Determine the [X, Y] coordinate at the center of the cell enclosing the given text.  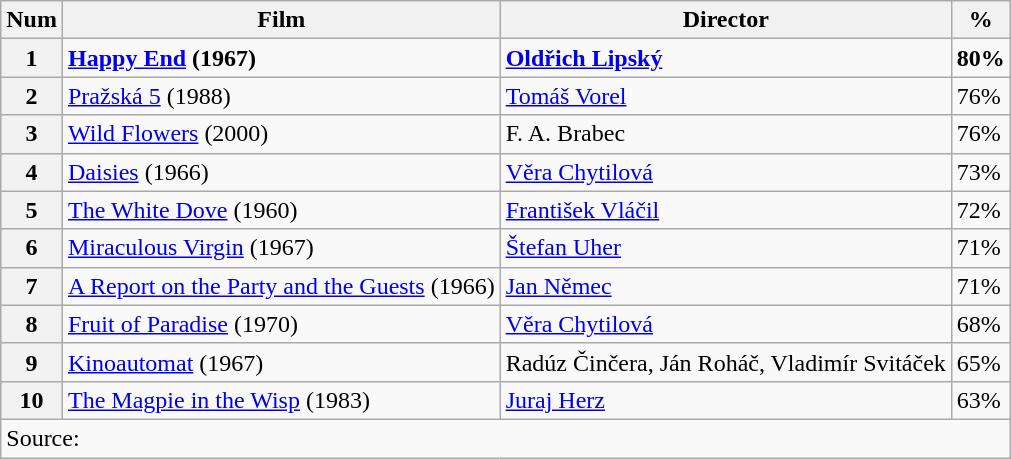
80% [980, 58]
A Report on the Party and the Guests (1966) [281, 286]
Wild Flowers (2000) [281, 134]
Kinoautomat (1967) [281, 362]
Happy End (1967) [281, 58]
Oldřich Lipský [726, 58]
Tomáš Vorel [726, 96]
Source: [506, 438]
Štefan Uher [726, 248]
Daisies (1966) [281, 172]
6 [32, 248]
The White Dove (1960) [281, 210]
3 [32, 134]
63% [980, 400]
Juraj Herz [726, 400]
2 [32, 96]
Radúz Činčera, Ján Roháč, Vladimír Svitáček [726, 362]
Fruit of Paradise (1970) [281, 324]
7 [32, 286]
73% [980, 172]
F. A. Brabec [726, 134]
Film [281, 20]
Jan Němec [726, 286]
Num [32, 20]
The Magpie in the Wisp (1983) [281, 400]
10 [32, 400]
Pražská 5 (1988) [281, 96]
1 [32, 58]
Director [726, 20]
Miraculous Virgin (1967) [281, 248]
68% [980, 324]
9 [32, 362]
8 [32, 324]
72% [980, 210]
% [980, 20]
4 [32, 172]
František Vláčil [726, 210]
5 [32, 210]
65% [980, 362]
